Search for the cell housing the specified text and yield its (X, Y) center coordinate. 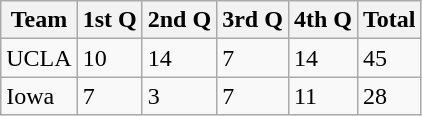
Team (39, 20)
Iowa (39, 96)
4th Q (322, 20)
Total (389, 20)
28 (389, 96)
3rd Q (253, 20)
2nd Q (179, 20)
11 (322, 96)
10 (110, 58)
45 (389, 58)
1st Q (110, 20)
3 (179, 96)
UCLA (39, 58)
